For the text-containing cell, return its midpoint in (X, Y) coordinate format. 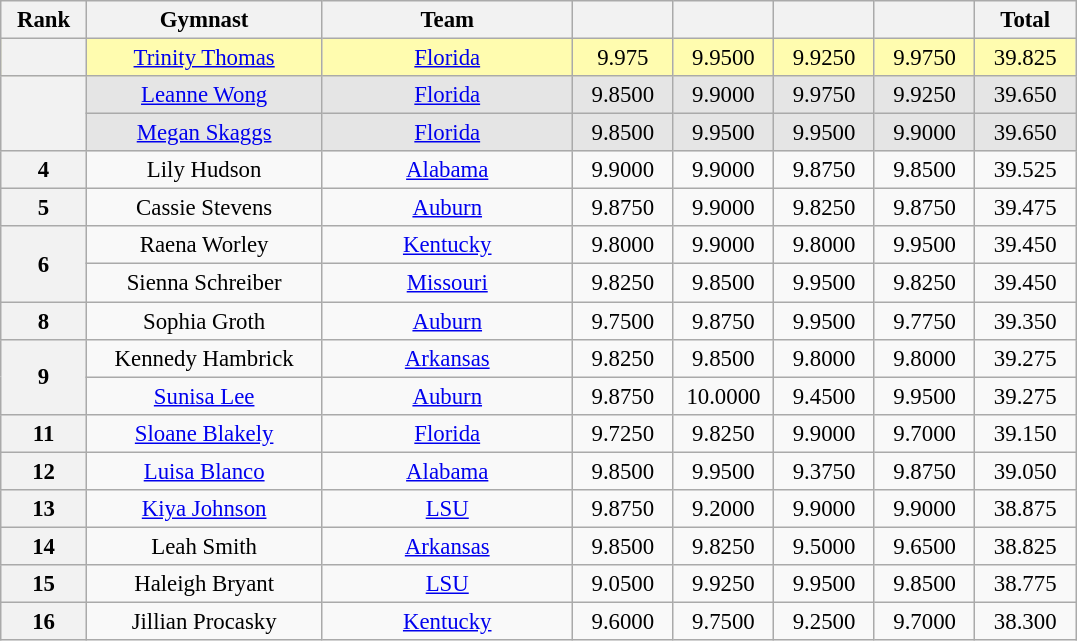
9.0500 (624, 584)
12 (44, 471)
Sienna Schreiber (204, 283)
16 (44, 621)
Haleigh Bryant (204, 584)
15 (44, 584)
9.3750 (824, 471)
14 (44, 546)
9.6000 (624, 621)
10.0000 (724, 396)
Leah Smith (204, 546)
6 (44, 264)
39.050 (1026, 471)
13 (44, 509)
38.825 (1026, 546)
Cassie Stevens (204, 208)
9.2500 (824, 621)
Leanne Wong (204, 95)
38.775 (1026, 584)
9.2000 (724, 509)
38.300 (1026, 621)
39.475 (1026, 208)
38.875 (1026, 509)
9.6500 (924, 546)
Team (448, 20)
39.150 (1026, 433)
39.825 (1026, 58)
11 (44, 433)
9.7750 (924, 321)
Raena Worley (204, 245)
9.5000 (824, 546)
Megan Skaggs (204, 133)
Luisa Blanco (204, 471)
Gymnast (204, 20)
39.350 (1026, 321)
4 (44, 170)
Sophia Groth (204, 321)
Missouri (448, 283)
Jillian Procasky (204, 621)
Lily Hudson (204, 170)
9.975 (624, 58)
39.525 (1026, 170)
Sunisa Lee (204, 396)
Sloane Blakely (204, 433)
Kiya Johnson (204, 509)
9.7250 (624, 433)
Trinity Thomas (204, 58)
Total (1026, 20)
Kennedy Hambrick (204, 358)
9.4500 (824, 396)
Rank (44, 20)
5 (44, 208)
9 (44, 376)
8 (44, 321)
